Find where the given text appears and provide that cell's center as [X, Y] coordinate. 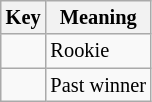
Meaning [98, 17]
Rookie [98, 51]
Past winner [98, 85]
Key [24, 17]
